Return (X, Y) of the center of cell containing provided text 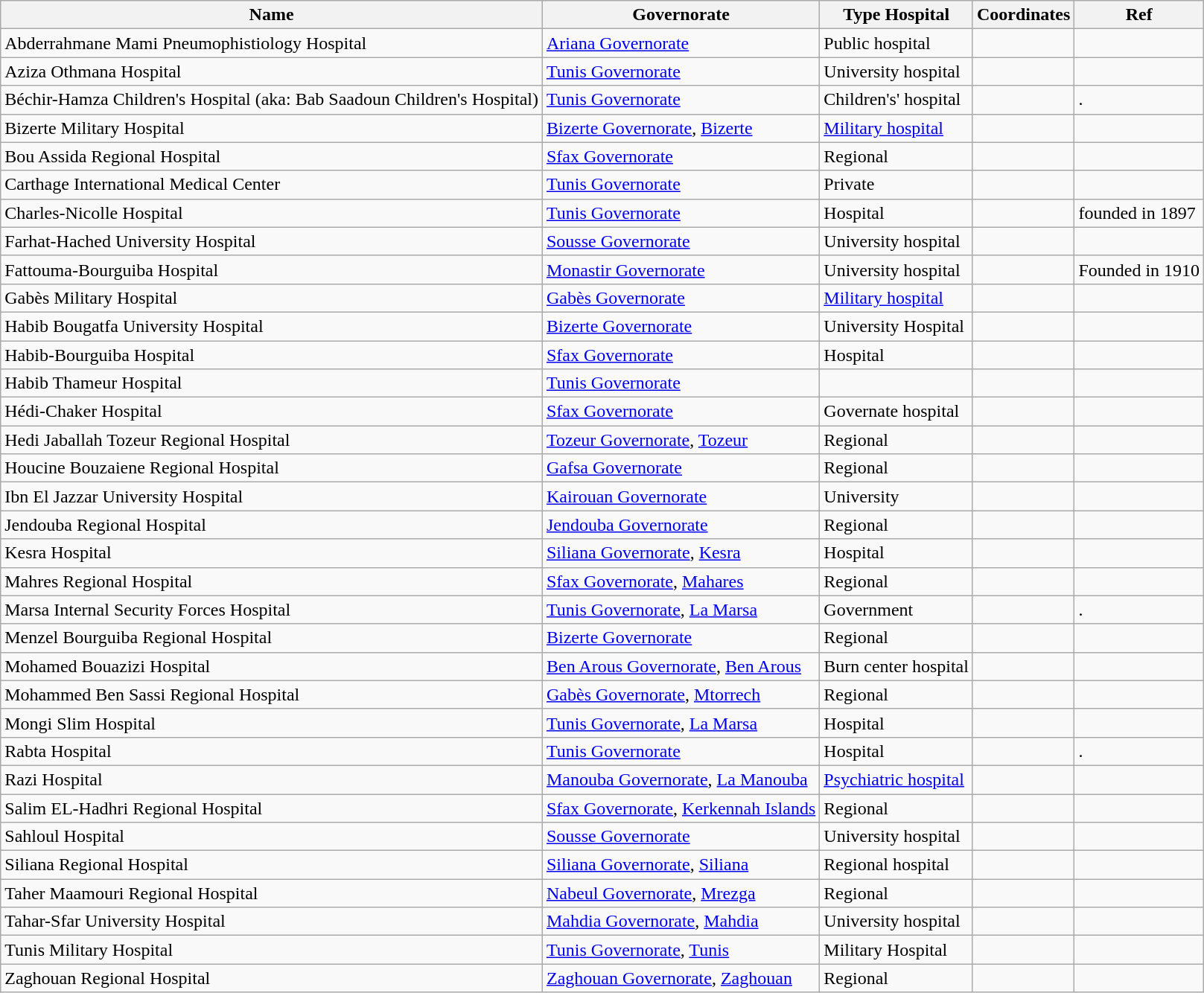
founded in 1897 (1139, 213)
Rabta Hospital (272, 751)
Taher Maamouri Regional Hospital (272, 893)
Bizerte Governorate, Bizerte (681, 128)
Manouba Governorate, La Manouba (681, 779)
Hedi Jaballah Tozeur Regional Hospital (272, 440)
Razi Hospital (272, 779)
University Hospital (896, 326)
Burn center hospital (896, 666)
Founded in 1910 (1139, 269)
Siliana Governorate, Kesra (681, 553)
Mongi Slim Hospital (272, 723)
Mohamed Bouazizi Hospital (272, 666)
Habib-Bourguiba Hospital (272, 355)
Monastir Governorate (681, 269)
Mahdia Governorate, Mahdia (681, 922)
Kesra Hospital (272, 553)
Tunis Military Hospital (272, 950)
Psychiatric hospital (896, 779)
Government (896, 610)
Ben Arous Governorate, Ben Arous (681, 666)
Coordinates (1023, 15)
Carthage International Medical Center (272, 185)
Governate hospital (896, 412)
Public hospital (896, 43)
Marsa Internal Security Forces Hospital (272, 610)
Kairouan Governorate (681, 496)
Regional hospital (896, 865)
Mahres Regional Hospital (272, 581)
Gabès Governorate (681, 298)
Houcine Bouzaiene Regional Hospital (272, 468)
Private (896, 185)
Name (272, 15)
Ref (1139, 15)
Menzel Bourguiba Regional Hospital (272, 638)
Fattouma-Bourguiba Hospital (272, 269)
Habib Bougatfa University Hospital (272, 326)
Salim EL-Hadhri Regional Hospital (272, 808)
Zaghouan Governorate, Zaghouan (681, 978)
Gafsa Governorate (681, 468)
Tozeur Governorate, Tozeur (681, 440)
Tunis Governorate, Tunis (681, 950)
Bou Assida Regional Hospital (272, 156)
Hédi-Chaker Hospital (272, 412)
Zaghouan Regional Hospital (272, 978)
Charles-Nicolle Hospital (272, 213)
Gabès Governorate, Mtorrech (681, 695)
Children's' hospital (896, 100)
Mohammed Ben Sassi Regional Hospital (272, 695)
Siliana Regional Hospital (272, 865)
Gabès Military Hospital (272, 298)
Béchir-Hamza Children's Hospital (aka: Bab Saadoun Children's Hospital) (272, 100)
Jendouba Regional Hospital (272, 525)
Governorate (681, 15)
Nabeul Governorate, Mrezga (681, 893)
Abderrahmane Mami Pneumophistiology Hospital (272, 43)
Military Hospital (896, 950)
Bizerte Military Hospital (272, 128)
Siliana Governorate, Siliana (681, 865)
Sahloul Hospital (272, 837)
University (896, 496)
Ariana Governorate (681, 43)
Sfax Governorate, Kerkennah Islands (681, 808)
Aziza Othmana Hospital (272, 71)
Jendouba Governorate (681, 525)
Farhat-Hached University Hospital (272, 241)
Sfax Governorate, Mahares (681, 581)
Ibn El Jazzar University Hospital (272, 496)
Tahar-Sfar University Hospital (272, 922)
Type Hospital (896, 15)
Habib Thameur Hospital (272, 383)
